For the text-containing cell, return its midpoint in [X, Y] coordinate format. 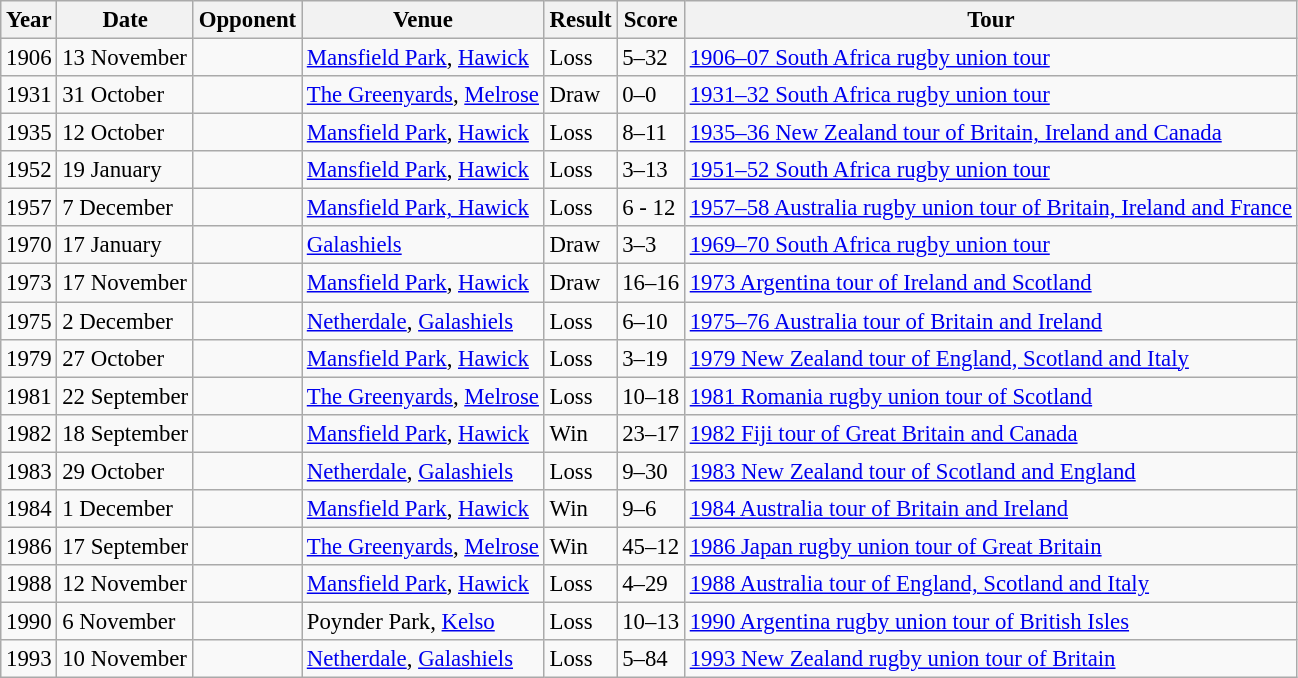
12 November [125, 584]
2 December [125, 321]
1973 Argentina tour of Ireland and Scotland [990, 283]
6–10 [651, 321]
10 November [125, 659]
1988 Australia tour of England, Scotland and Italy [990, 584]
1935–36 New Zealand tour of Britain, Ireland and Canada [990, 133]
1957 [29, 208]
1993 New Zealand rugby union tour of Britain [990, 659]
45–12 [651, 546]
1988 [29, 584]
10–13 [651, 621]
1951–52 South Africa rugby union tour [990, 170]
4–29 [651, 584]
1982 [29, 433]
1931 [29, 95]
9–30 [651, 471]
1952 [29, 170]
1984 [29, 509]
1986 Japan rugby union tour of Great Britain [990, 546]
1931–32 South Africa rugby union tour [990, 95]
1970 [29, 245]
Score [651, 20]
Venue [424, 20]
1986 [29, 546]
9–6 [651, 509]
16–16 [651, 283]
3–3 [651, 245]
1 December [125, 509]
1981 Romania rugby union tour of Scotland [990, 396]
Galashiels [424, 245]
27 October [125, 358]
1982 Fiji tour of Great Britain and Canada [990, 433]
6 - 12 [651, 208]
1983 [29, 471]
3–13 [651, 170]
19 January [125, 170]
0–0 [651, 95]
1935 [29, 133]
17 January [125, 245]
1979 New Zealand tour of England, Scotland and Italy [990, 358]
1979 [29, 358]
5–84 [651, 659]
1957–58 Australia rugby union tour of Britain, Ireland and France [990, 208]
1906–07 South Africa rugby union tour [990, 58]
1981 [29, 396]
1990 [29, 621]
8–11 [651, 133]
1973 [29, 283]
Tour [990, 20]
1975–76 Australia tour of Britain and Ireland [990, 321]
Poynder Park, Kelso [424, 621]
Result [580, 20]
Year [29, 20]
23–17 [651, 433]
1975 [29, 321]
12 October [125, 133]
13 November [125, 58]
7 December [125, 208]
18 September [125, 433]
1906 [29, 58]
31 October [125, 95]
1983 New Zealand tour of Scotland and England [990, 471]
22 September [125, 396]
1984 Australia tour of Britain and Ireland [990, 509]
1990 Argentina rugby union tour of British Isles [990, 621]
10–18 [651, 396]
1969–70 South Africa rugby union tour [990, 245]
29 October [125, 471]
3–19 [651, 358]
Date [125, 20]
1993 [29, 659]
6 November [125, 621]
Opponent [247, 20]
17 September [125, 546]
17 November [125, 283]
5–32 [651, 58]
